Pinpoint the cell where the given text exists, returning its [X, Y] midpoint coordinate. 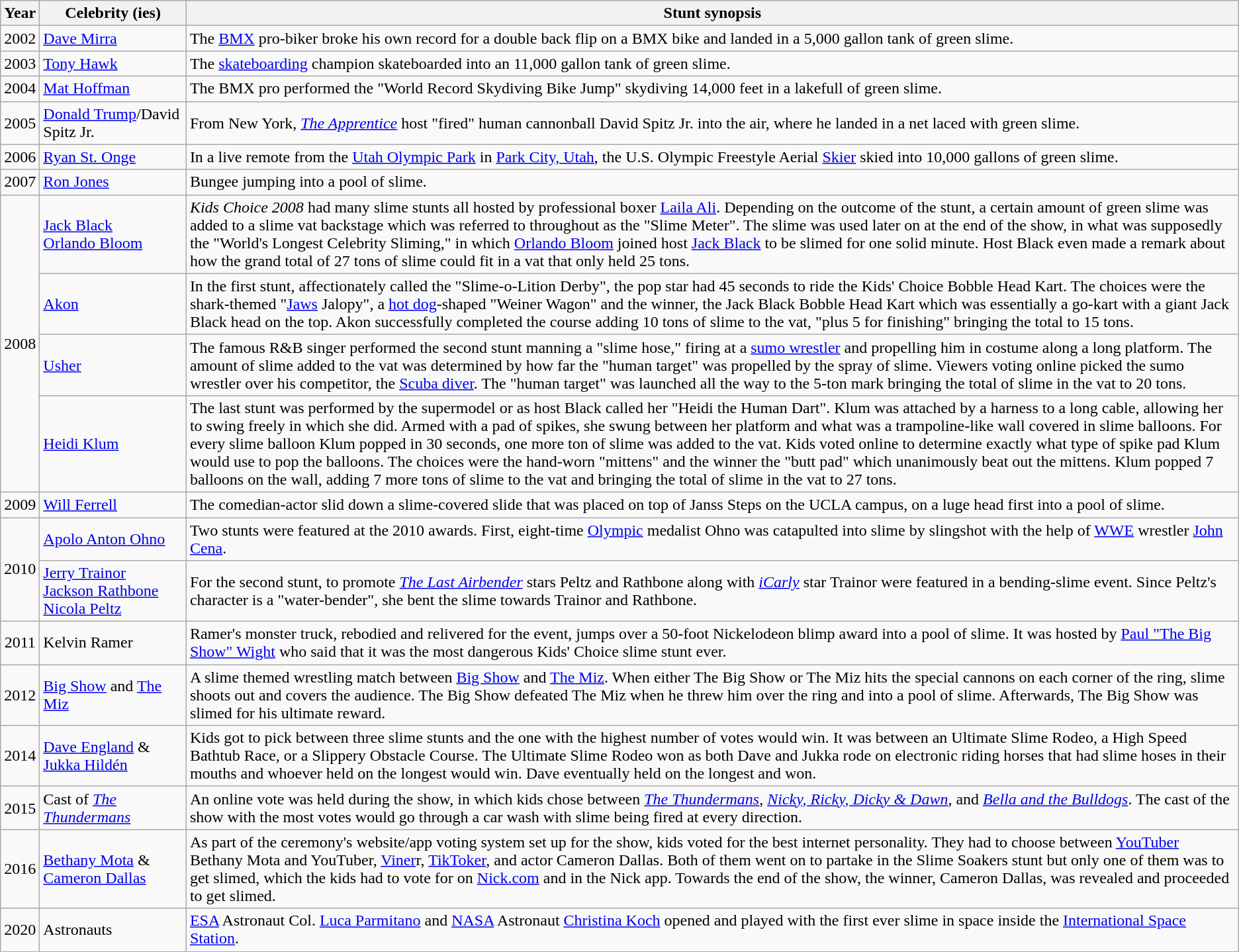
Will Ferrell [113, 504]
Akon [113, 304]
The BMX pro-biker broke his own record for a double back flip on a BMX bike and landed in a 5,000 gallon tank of green slime. [712, 38]
Ron Jones [113, 182]
Dave Mirra [113, 38]
2008 [20, 343]
Donald Trump/David Spitz Jr. [113, 123]
Stunt synopsis [712, 13]
2010 [20, 569]
From New York, The Apprentice host "fired" human cannonball David Spitz Jr. into the air, where he landed in a net laced with green slime. [712, 123]
Cast of The Thundermans [113, 808]
Bethany Mota & Cameron Dallas [113, 869]
2011 [20, 643]
2014 [20, 756]
2020 [20, 929]
Jack BlackOrlando Bloom [113, 234]
2012 [20, 695]
Astronauts [113, 929]
2002 [20, 38]
Jerry TrainorJackson RathboneNicola Peltz [113, 591]
2003 [20, 64]
Bungee jumping into a pool of slime. [712, 182]
The skateboarding champion skateboarded into an 11,000 gallon tank of green slime. [712, 64]
Heidi Klum [113, 444]
Dave England & Jukka Hildén [113, 756]
Usher [113, 365]
2006 [20, 157]
Apolo Anton Ohno [113, 539]
2016 [20, 869]
Celebrity (ies) [113, 13]
2015 [20, 808]
2009 [20, 504]
Kelvin Ramer [113, 643]
Big Show and The Miz [113, 695]
The BMX pro performed the "World Record Skydiving Bike Jump" skydiving 14,000 feet in a lakefull of green slime. [712, 89]
2004 [20, 89]
In a live remote from the Utah Olympic Park in Park City, Utah, the U.S. Olympic Freestyle Aerial Skier skied into 10,000 gallons of green slime. [712, 157]
Tony Hawk [113, 64]
Mat Hoffman [113, 89]
2005 [20, 123]
2007 [20, 182]
Ryan St. Onge [113, 157]
Year [20, 13]
